Determine the [X, Y] coordinate at the center of the cell enclosing the given text.  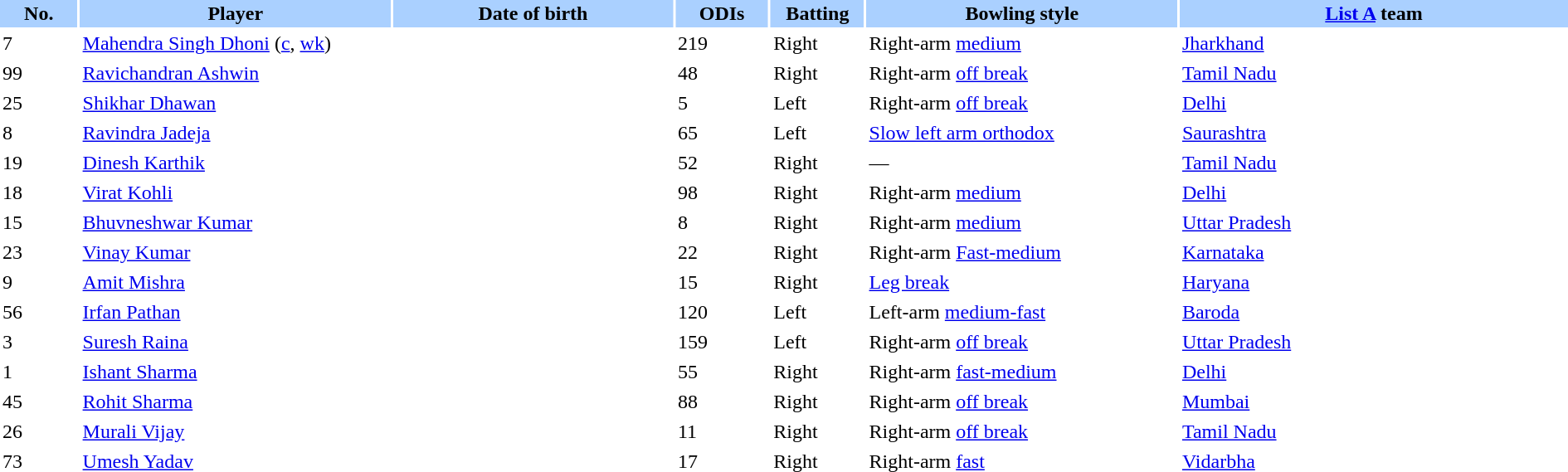
55 [722, 372]
Virat Kohli [236, 192]
Irfan Pathan [236, 312]
Player [236, 13]
7 [39, 43]
56 [39, 312]
99 [39, 73]
Right-arm Fast-medium [1022, 252]
— [1022, 163]
11 [722, 431]
3 [39, 342]
219 [722, 43]
ODIs [722, 13]
Leg break [1022, 282]
1 [39, 372]
Dinesh Karthik [236, 163]
Rohit Sharma [236, 401]
23 [39, 252]
Suresh Raina [236, 342]
Mahendra Singh Dhoni (c, wk) [236, 43]
Amit Mishra [236, 282]
Jharkhand [1374, 43]
48 [722, 73]
Date of birth [533, 13]
Ravichandran Ashwin [236, 73]
5 [722, 103]
Saurashtra [1374, 133]
19 [39, 163]
45 [39, 401]
Ishant Sharma [236, 372]
Baroda [1374, 312]
Left-arm medium-fast [1022, 312]
52 [722, 163]
Mumbai [1374, 401]
List A team [1374, 13]
120 [722, 312]
18 [39, 192]
Karnataka [1374, 252]
Right-arm fast-medium [1022, 372]
22 [722, 252]
Bowling style [1022, 13]
Slow left arm orthodox [1022, 133]
No. [39, 13]
26 [39, 431]
Batting [817, 13]
98 [722, 192]
Ravindra Jadeja [236, 133]
Murali Vijay [236, 431]
Bhuvneshwar Kumar [236, 222]
9 [39, 282]
Haryana [1374, 282]
159 [722, 342]
Vinay Kumar [236, 252]
65 [722, 133]
Shikhar Dhawan [236, 103]
25 [39, 103]
88 [722, 401]
